Capture the cell that displays the provided text and extract its (x, y) central coordinate. 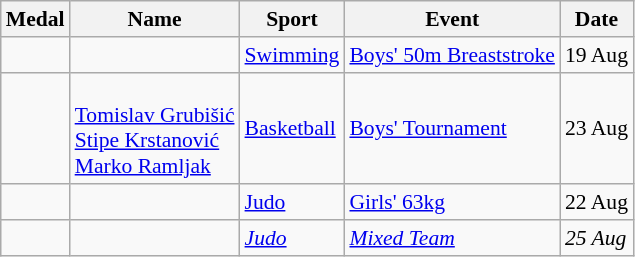
Sport (292, 19)
Name (155, 19)
Girls' 63kg (452, 203)
Medal (36, 19)
23 Aug (596, 128)
19 Aug (596, 55)
Mixed Team (452, 238)
Event (452, 19)
Tomislav GrubišićStipe KrstanovićMarko Ramljak (155, 128)
Basketball (292, 128)
22 Aug (596, 203)
Swimming (292, 55)
Date (596, 19)
Boys' Tournament (452, 128)
25 Aug (596, 238)
Boys' 50m Breaststroke (452, 55)
